Return (x, y) of the center of cell containing provided text 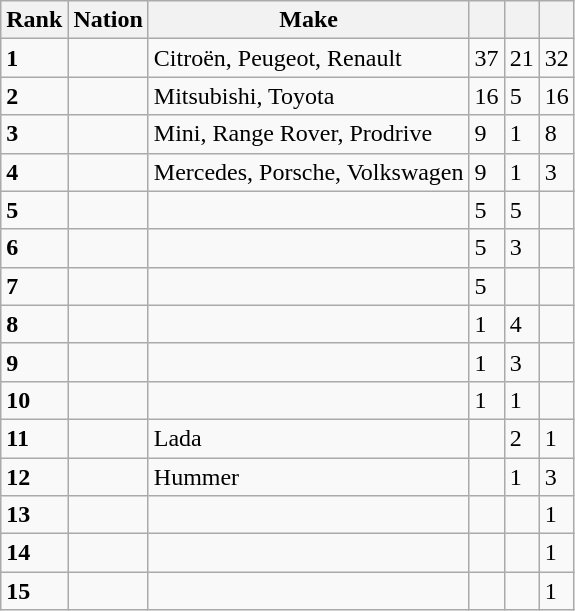
Citroën, Peugeot, Renault (308, 58)
10 (34, 400)
32 (556, 58)
12 (34, 477)
21 (522, 58)
Mitsubishi, Toyota (308, 96)
Lada (308, 438)
Mini, Range Rover, Prodrive (308, 134)
37 (486, 58)
Make (308, 20)
13 (34, 515)
Rank (34, 20)
6 (34, 248)
14 (34, 553)
Hummer (308, 477)
11 (34, 438)
15 (34, 591)
Mercedes, Porsche, Volkswagen (308, 172)
7 (34, 286)
Nation (108, 20)
